Scan for the cell matching the given text and deliver its (x, y) coordinate at center. 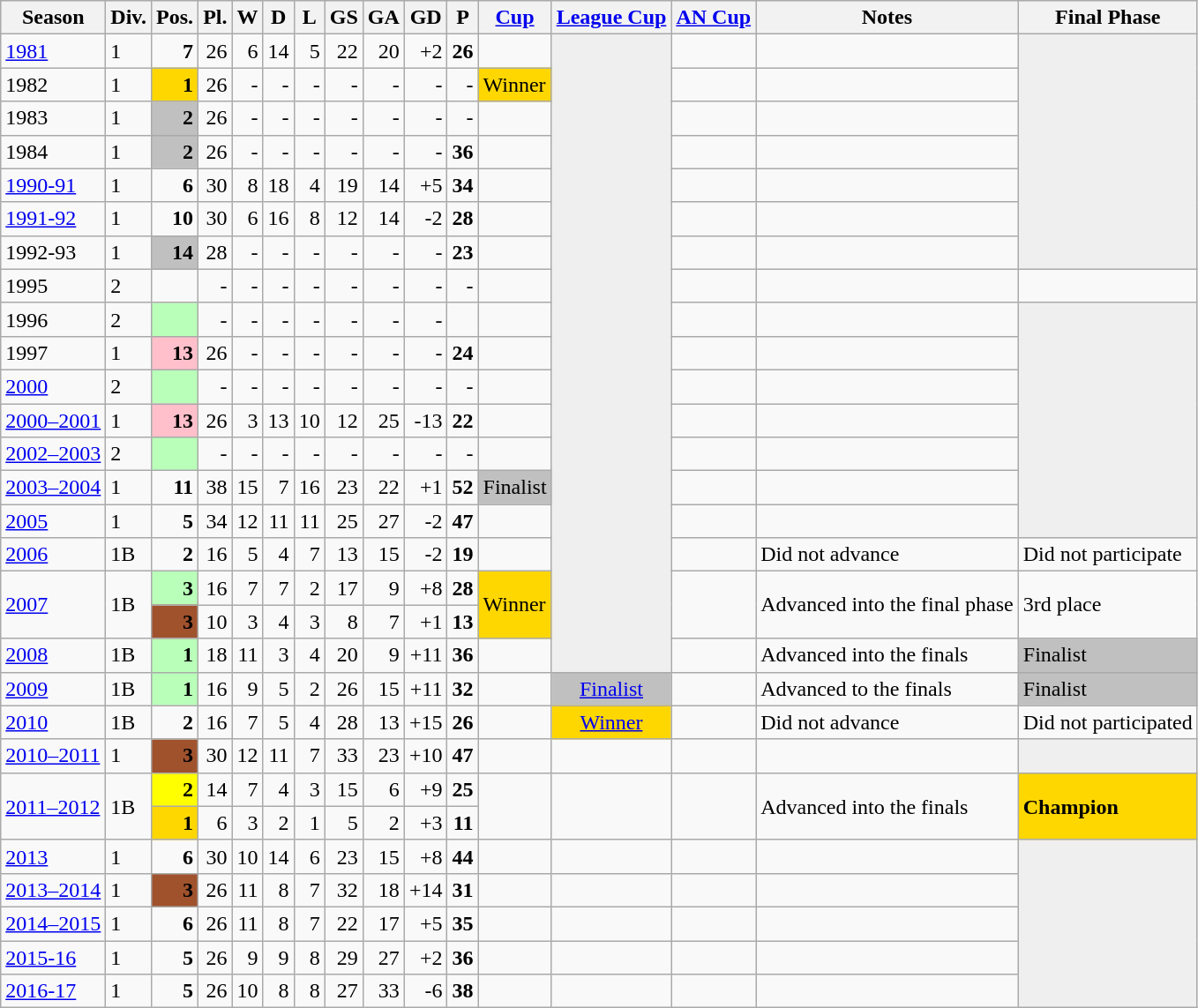
2000–2001 (53, 421)
Advanced into the final phase (887, 605)
+10 (425, 756)
-13 (425, 421)
P (462, 18)
+9 (425, 789)
-6 (425, 991)
24 (462, 353)
2000 (53, 386)
2007 (53, 605)
2009 (53, 689)
1996 (53, 319)
1982 (53, 85)
Did not participate (1108, 555)
Notes (887, 18)
2016-17 (53, 991)
Div. (129, 18)
1991-92 (53, 219)
Pos. (175, 18)
44 (462, 856)
35 (462, 923)
3rd place (1108, 605)
Season (53, 18)
1983 (53, 118)
1992-93 (53, 252)
1990-91 (53, 185)
2013 (53, 856)
29 (344, 957)
31 (462, 890)
2014–2015 (53, 923)
GD (425, 18)
2011–2012 (53, 806)
2010–2011 (53, 756)
52 (462, 488)
1995 (53, 286)
2003–2004 (53, 488)
2010 (53, 722)
GS (344, 18)
1981 (53, 51)
Did not participated (1108, 722)
Pl. (215, 18)
1984 (53, 152)
League Cup (611, 18)
2005 (53, 521)
+14 (425, 890)
Final Phase (1108, 18)
+15 (425, 722)
2002–2003 (53, 454)
2013–2014 (53, 890)
Champion (1108, 806)
AN Cup (714, 18)
W (247, 18)
D (279, 18)
Cup (515, 18)
GA (383, 18)
1997 (53, 353)
2008 (53, 655)
Advanced to the finals (887, 689)
L (309, 18)
2006 (53, 555)
+3 (425, 823)
2015-16 (53, 957)
